Provide the (X, Y) coordinate of the cell's center where the given text is located.  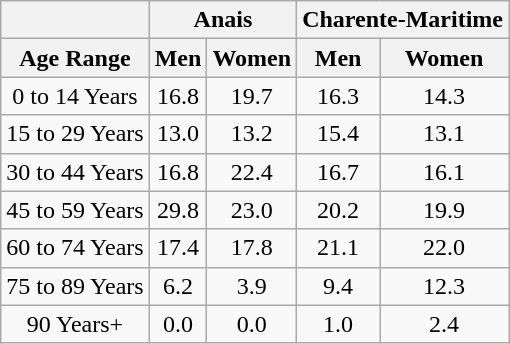
21.1 (338, 248)
13.1 (444, 134)
60 to 74 Years (75, 248)
19.9 (444, 210)
17.4 (178, 248)
3.9 (252, 286)
13.0 (178, 134)
16.1 (444, 172)
17.8 (252, 248)
90 Years+ (75, 324)
12.3 (444, 286)
29.8 (178, 210)
23.0 (252, 210)
2.4 (444, 324)
22.0 (444, 248)
45 to 59 Years (75, 210)
20.2 (338, 210)
6.2 (178, 286)
13.2 (252, 134)
Charente-Maritime (403, 20)
16.3 (338, 96)
75 to 89 Years (75, 286)
Age Range (75, 58)
1.0 (338, 324)
30 to 44 Years (75, 172)
15 to 29 Years (75, 134)
16.7 (338, 172)
19.7 (252, 96)
14.3 (444, 96)
Anais (222, 20)
22.4 (252, 172)
9.4 (338, 286)
0 to 14 Years (75, 96)
15.4 (338, 134)
